Detect which cell encompasses the target text, then output its [X, Y] center coordinate. 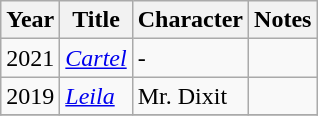
2021 [30, 58]
2019 [30, 96]
Mr. Dixit [190, 96]
Character [190, 20]
Title [96, 20]
- [190, 58]
Year [30, 20]
Notes [283, 20]
Cartel [96, 58]
Leila [96, 96]
